Locate the cell with the specified text and output its (x, y) center coordinate. 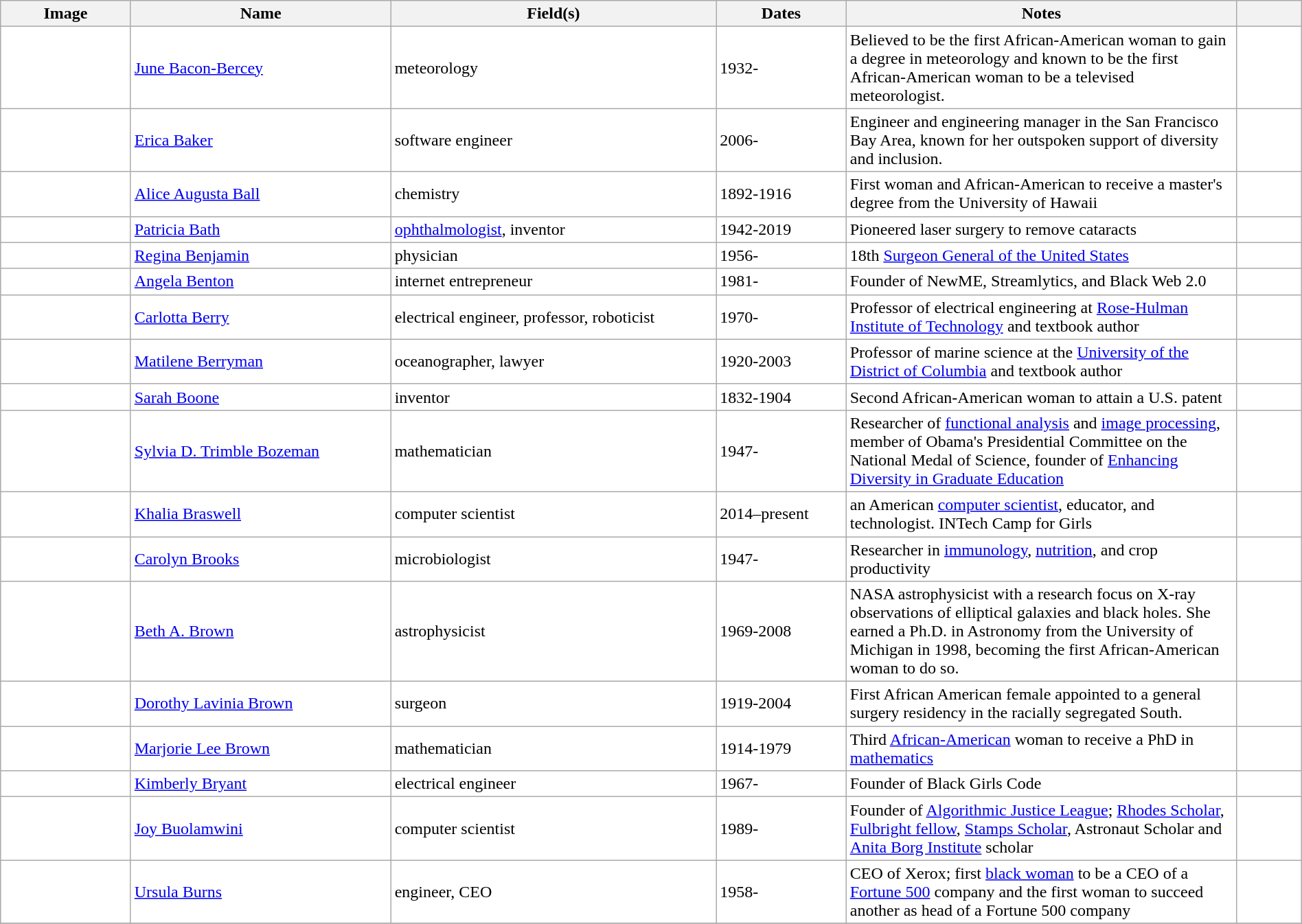
1932- (781, 67)
Second African-American woman to attain a U.S. patent (1041, 397)
Founder of Black Girls Code (1041, 784)
Regina Benjamin (261, 255)
Carlotta Berry (261, 317)
ophthalmologist, inventor (553, 229)
2014–present (781, 513)
microbiologist (553, 559)
CEO of Xerox; first black woman to be a CEO of a Fortune 500 company and the first woman to succeed another as head of a Fortune 500 company (1041, 892)
Field(s) (553, 14)
Professor of electrical engineering at Rose-Hulman Institute of Technology and textbook author (1041, 317)
1942-2019 (781, 229)
First woman and African-American to receive a master's degree from the University of Hawaii (1041, 194)
internet entrepreneur (553, 281)
First African American female appointed to a general surgery residency in the racially segregated South. (1041, 704)
Beth A. Brown (261, 632)
1970- (781, 317)
meteorology (553, 67)
Kimberly Bryant (261, 784)
Angela Benton (261, 281)
Researcher in immunology, nutrition, and crop productivity (1041, 559)
Sarah Boone (261, 397)
June Bacon-Bercey (261, 67)
Pioneered laser surgery to remove cataracts (1041, 229)
Image (66, 14)
software engineer (553, 140)
Dorothy Lavinia Brown (261, 704)
1967- (781, 784)
Notes (1041, 14)
Third African-American woman to receive a PhD in mathematics (1041, 748)
1956- (781, 255)
1914-1979 (781, 748)
1958- (781, 892)
physician (553, 255)
1981- (781, 281)
1919-2004 (781, 704)
2006- (781, 140)
Ursula Burns (261, 892)
Joy Buolamwini (261, 829)
engineer, CEO (553, 892)
Engineer and engineering manager in the San Francisco Bay Area, known for her outspoken support of diversity and inclusion. (1041, 140)
Dates (781, 14)
electrical engineer (553, 784)
1969-2008 (781, 632)
Marjorie Lee Brown (261, 748)
electrical engineer, professor, roboticist (553, 317)
Patricia Bath (261, 229)
Founder of Algorithmic Justice League; Rhodes Scholar, Fulbright fellow, Stamps Scholar, Astronaut Scholar and Anita Borg Institute scholar (1041, 829)
1892-1916 (781, 194)
Sylvia D. Trimble Bozeman (261, 450)
oceanographer, lawyer (553, 361)
Erica Baker (261, 140)
surgeon (553, 704)
Alice Augusta Ball (261, 194)
1989- (781, 829)
Name (261, 14)
Matilene Berryman (261, 361)
astrophysicist (553, 632)
18th Surgeon General of the United States (1041, 255)
Professor of marine science at the University of the District of Columbia and textbook author (1041, 361)
chemistry (553, 194)
Founder of NewME, Streamlytics, and Black Web 2.0 (1041, 281)
an American computer scientist, educator, and technologist. INTech Camp for Girls (1041, 513)
1832-1904 (781, 397)
1920-2003 (781, 361)
Carolyn Brooks (261, 559)
Khalia Braswell (261, 513)
inventor (553, 397)
